Identify which cell holds the provided text, then report its (X, Y) central coordinate. 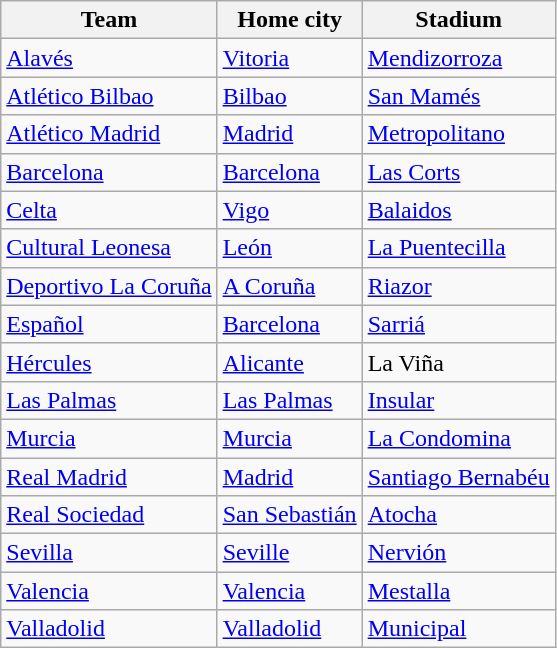
La Puentecilla (458, 248)
Riazor (458, 286)
Insular (458, 400)
Atlético Madrid (109, 134)
Celta (109, 210)
Home city (290, 20)
Municipal (458, 629)
Atlético Bilbao (109, 96)
Team (109, 20)
La Viña (458, 362)
Las Corts (458, 172)
Real Madrid (109, 477)
Deportivo La Coruña (109, 286)
Hércules (109, 362)
Stadium (458, 20)
Atocha (458, 515)
Alicante (290, 362)
Vitoria (290, 58)
Nervión (458, 553)
Metropolitano (458, 134)
San Sebastián (290, 515)
Balaidos (458, 210)
A Coruña (290, 286)
Vigo (290, 210)
Sarriá (458, 324)
Cultural Leonesa (109, 248)
Español (109, 324)
Seville (290, 553)
Mendizorroza (458, 58)
León (290, 248)
Santiago Bernabéu (458, 477)
Mestalla (458, 591)
Bilbao (290, 96)
Real Sociedad (109, 515)
San Mamés (458, 96)
Sevilla (109, 553)
Alavés (109, 58)
La Condomina (458, 438)
